Locate the cell with the specified text and output its (X, Y) center coordinate. 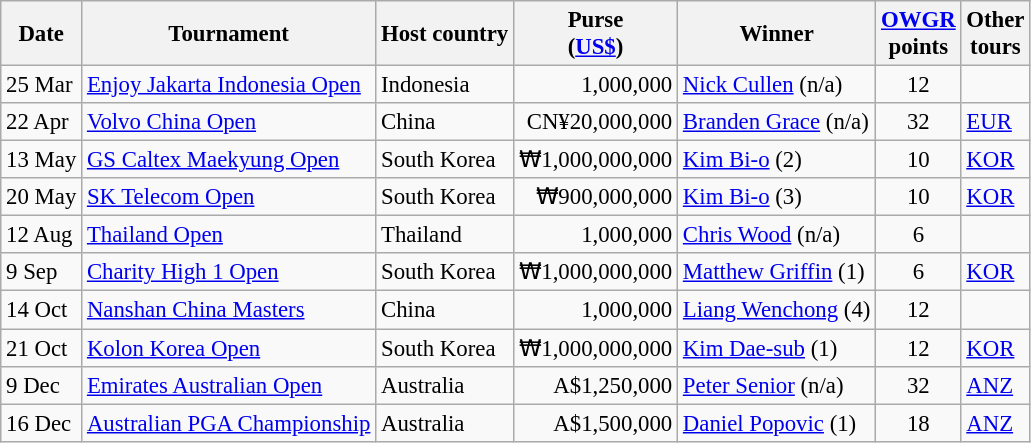
25 Mar (42, 85)
Othertours (996, 34)
Kolon Korea Open (229, 348)
Tournament (229, 34)
Indonesia (445, 85)
Charity High 1 Open (229, 273)
Volvo China Open (229, 122)
A$1,500,000 (595, 423)
22 Apr (42, 122)
Liang Wenchong (4) (777, 310)
OWGRpoints (918, 34)
EUR (996, 122)
Daniel Popovic (1) (777, 423)
Thailand Open (229, 235)
Australian PGA Championship (229, 423)
CN¥20,000,000 (595, 122)
Peter Senior (n/a) (777, 385)
Kim Bi-o (2) (777, 160)
Branden Grace (n/a) (777, 122)
SK Telecom Open (229, 197)
Date (42, 34)
A$1,250,000 (595, 385)
Kim Dae-sub (1) (777, 348)
13 May (42, 160)
Matthew Griffin (1) (777, 273)
₩900,000,000 (595, 197)
Nanshan China Masters (229, 310)
Emirates Australian Open (229, 385)
20 May (42, 197)
Host country (445, 34)
Thailand (445, 235)
9 Dec (42, 385)
GS Caltex Maekyung Open (229, 160)
Winner (777, 34)
Nick Cullen (n/a) (777, 85)
12 Aug (42, 235)
Kim Bi-o (3) (777, 197)
9 Sep (42, 273)
14 Oct (42, 310)
Purse(US$) (595, 34)
21 Oct (42, 348)
18 (918, 423)
Chris Wood (n/a) (777, 235)
16 Dec (42, 423)
Enjoy Jakarta Indonesia Open (229, 85)
